Locate the cell with the specified text and output its (x, y) center coordinate. 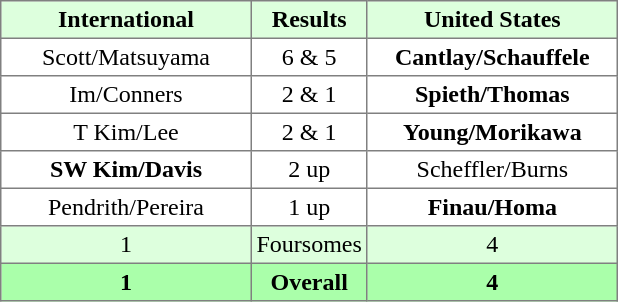
Finau/Homa (492, 207)
SW Kim/Davis (126, 170)
Overall (309, 282)
Scheffler/Burns (492, 170)
2 up (309, 170)
Pendrith/Pereira (126, 207)
Results (309, 20)
1 up (309, 207)
Cantlay/Schauffele (492, 57)
Scott/Matsuyama (126, 57)
Foursomes (309, 245)
6 & 5 (309, 57)
Spieth/Thomas (492, 95)
Im/Conners (126, 95)
T Kim/Lee (126, 132)
United States (492, 20)
International (126, 20)
Young/Morikawa (492, 132)
